From the cell containing the given text, extract its center point as [X, Y] coordinate. 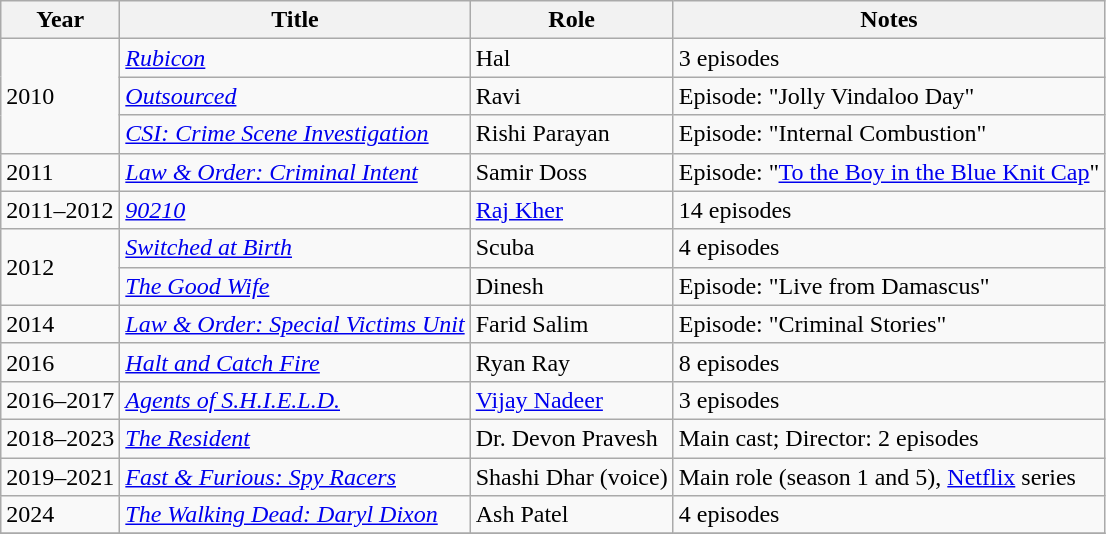
CSI: Crime Scene Investigation [295, 134]
2024 [60, 515]
Role [572, 20]
Main cast; Director: 2 episodes [889, 438]
Ravi [572, 96]
2016 [60, 362]
Dr. Devon Pravesh [572, 438]
Episode: "Jolly Vindaloo Day" [889, 96]
2011 [60, 172]
2018–2023 [60, 438]
Year [60, 20]
Agents of S.H.I.E.L.D. [295, 400]
Hal [572, 58]
Episode: "Internal Combustion" [889, 134]
90210 [295, 210]
2012 [60, 267]
Episode: "Criminal Stories" [889, 324]
2019–2021 [60, 477]
2010 [60, 96]
Notes [889, 20]
Outsourced [295, 96]
2016–2017 [60, 400]
Fast & Furious: Spy Racers [295, 477]
Switched at Birth [295, 248]
Scuba [572, 248]
Ash Patel [572, 515]
Samir Doss [572, 172]
Rishi Parayan [572, 134]
2014 [60, 324]
Raj Kher [572, 210]
8 episodes [889, 362]
14 episodes [889, 210]
Title [295, 20]
Episode: "To the Boy in the Blue Knit Cap" [889, 172]
Main role (season 1 and 5), Netflix series [889, 477]
The Good Wife [295, 286]
Rubicon [295, 58]
Dinesh [572, 286]
The Resident [295, 438]
Farid Salim [572, 324]
Vijay Nadeer [572, 400]
Ryan Ray [572, 362]
Shashi Dhar (voice) [572, 477]
Episode: "Live from Damascus" [889, 286]
Law & Order: Special Victims Unit [295, 324]
Halt and Catch Fire [295, 362]
Law & Order: Criminal Intent [295, 172]
The Walking Dead: Daryl Dixon [295, 515]
2011–2012 [60, 210]
